Detect which cell encompasses the target text, then output its [x, y] center coordinate. 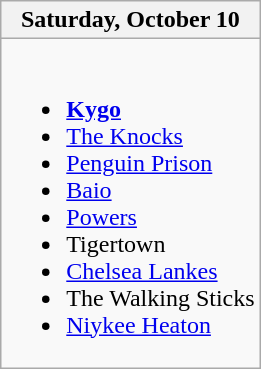
Saturday, October 10 [130, 20]
KygoThe KnocksPenguin PrisonBaioPowersTigertownChelsea LankesThe Walking SticksNiykee Heaton [130, 204]
